Scan for the cell matching the given text and deliver its (X, Y) coordinate at center. 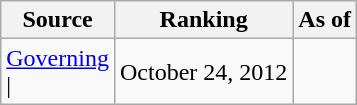
Ranking (203, 20)
As of (325, 20)
Governing| (58, 72)
Source (58, 20)
October 24, 2012 (203, 72)
